Provide the [X, Y] coordinate of the cell's center where the given text is located.  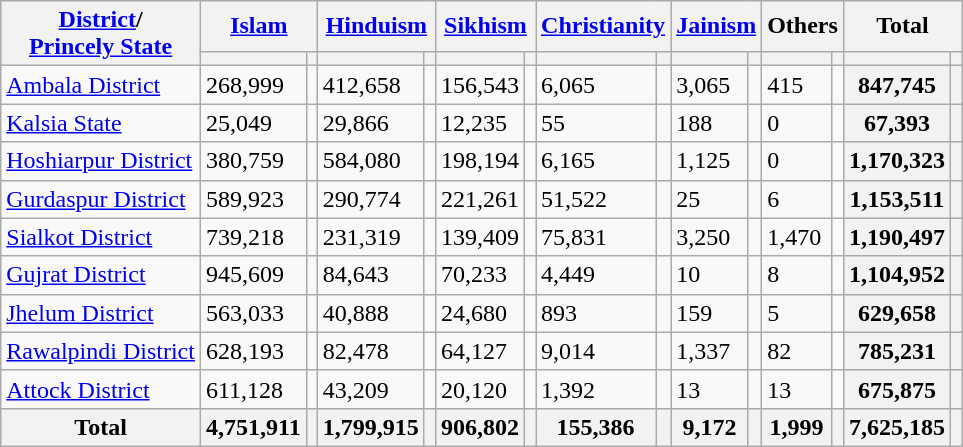
8 [797, 275]
589,923 [253, 199]
6,065 [596, 85]
1,125 [710, 161]
893 [596, 313]
25 [710, 199]
3,250 [710, 237]
12,235 [480, 123]
785,231 [896, 351]
District/Princely State [101, 34]
1,799,915 [370, 427]
Attock District [101, 389]
9,014 [596, 351]
739,218 [253, 237]
563,033 [253, 313]
139,409 [480, 237]
1,153,511 [896, 199]
380,759 [253, 161]
629,658 [896, 313]
188 [710, 123]
24,680 [480, 313]
75,831 [596, 237]
4,751,911 [253, 427]
6 [797, 199]
55 [596, 123]
628,193 [253, 351]
4,449 [596, 275]
Sikhism [485, 26]
82 [797, 351]
675,875 [896, 389]
6,165 [596, 161]
412,658 [370, 85]
25,049 [253, 123]
7,625,185 [896, 427]
Christianity [604, 26]
3,065 [710, 85]
1,392 [596, 389]
40,888 [370, 313]
67,393 [896, 123]
Jainism [716, 26]
43,209 [370, 389]
156,543 [480, 85]
611,128 [253, 389]
Jhelum District [101, 313]
82,478 [370, 351]
Gujrat District [101, 275]
268,999 [253, 85]
584,080 [370, 161]
51,522 [596, 199]
221,261 [480, 199]
1,170,323 [896, 161]
945,609 [253, 275]
5 [797, 313]
84,643 [370, 275]
906,802 [480, 427]
159 [710, 313]
290,774 [370, 199]
Others [803, 26]
155,386 [596, 427]
9,172 [710, 427]
231,319 [370, 237]
1,190,497 [896, 237]
1,470 [797, 237]
1,104,952 [896, 275]
Sialkot District [101, 237]
1,999 [797, 427]
1,337 [710, 351]
70,233 [480, 275]
Ambala District [101, 85]
Hinduism [376, 26]
198,194 [480, 161]
415 [797, 85]
Rawalpindi District [101, 351]
20,120 [480, 389]
Gurdaspur District [101, 199]
847,745 [896, 85]
10 [710, 275]
Kalsia State [101, 123]
Hoshiarpur District [101, 161]
64,127 [480, 351]
Islam [258, 26]
29,866 [370, 123]
